Pinpoint the cell where the given text exists, returning its (x, y) midpoint coordinate. 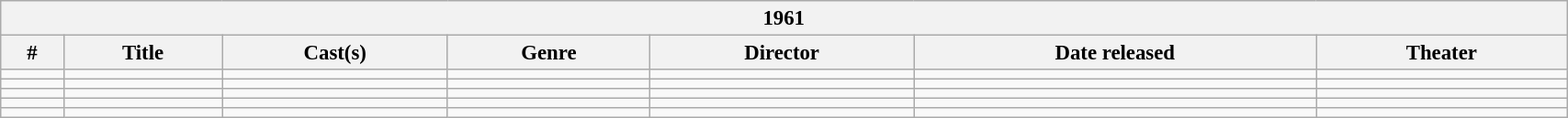
Title (143, 53)
Director (783, 53)
1961 (784, 18)
# (32, 53)
Genre (548, 53)
Cast(s) (334, 53)
Theater (1442, 53)
Date released (1115, 53)
